From the cell containing the given text, extract its center point as [x, y] coordinate. 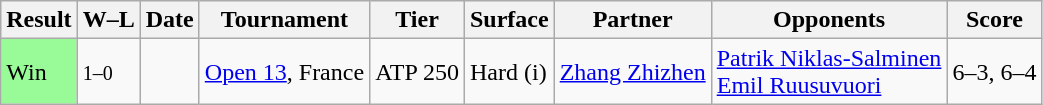
Partner [632, 20]
Score [994, 20]
Patrik Niklas-Salminen Emil Ruusuvuori [829, 72]
Tier [418, 20]
Result [39, 20]
1–0 [108, 72]
ATP 250 [418, 72]
Tournament [284, 20]
Opponents [829, 20]
W–L [108, 20]
Zhang Zhizhen [632, 72]
Win [39, 72]
6–3, 6–4 [994, 72]
Open 13, France [284, 72]
Hard (i) [509, 72]
Surface [509, 20]
Date [170, 20]
